Identify which cell holds the provided text, then report its [X, Y] central coordinate. 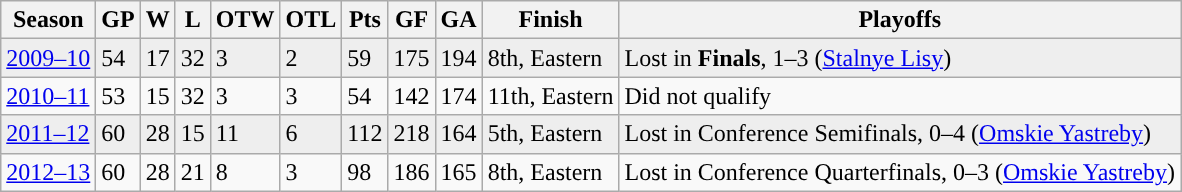
98 [365, 172]
Lost in Finals, 1–3 (Stalnye Lisy) [900, 58]
Playoffs [900, 20]
Lost in Conference Semifinals, 0–4 (Omskie Yastreby) [900, 134]
GA [458, 20]
11th, Eastern [550, 96]
Finish [550, 20]
218 [412, 134]
OTW [245, 20]
164 [458, 134]
Season [48, 20]
Did not qualify [900, 96]
Lost in Conference Quarterfinals, 0–3 (Omskie Yastreby) [900, 172]
21 [192, 172]
194 [458, 58]
GF [412, 20]
GP [118, 20]
174 [458, 96]
2012–13 [48, 172]
W [158, 20]
17 [158, 58]
186 [412, 172]
175 [412, 58]
11 [245, 134]
59 [365, 58]
165 [458, 172]
6 [311, 134]
Pts [365, 20]
2009–10 [48, 58]
2011–12 [48, 134]
L [192, 20]
2 [311, 58]
OTL [311, 20]
2010–11 [48, 96]
142 [412, 96]
112 [365, 134]
5th, Eastern [550, 134]
8 [245, 172]
53 [118, 96]
